Locate the cell with the specified text and output its (X, Y) center coordinate. 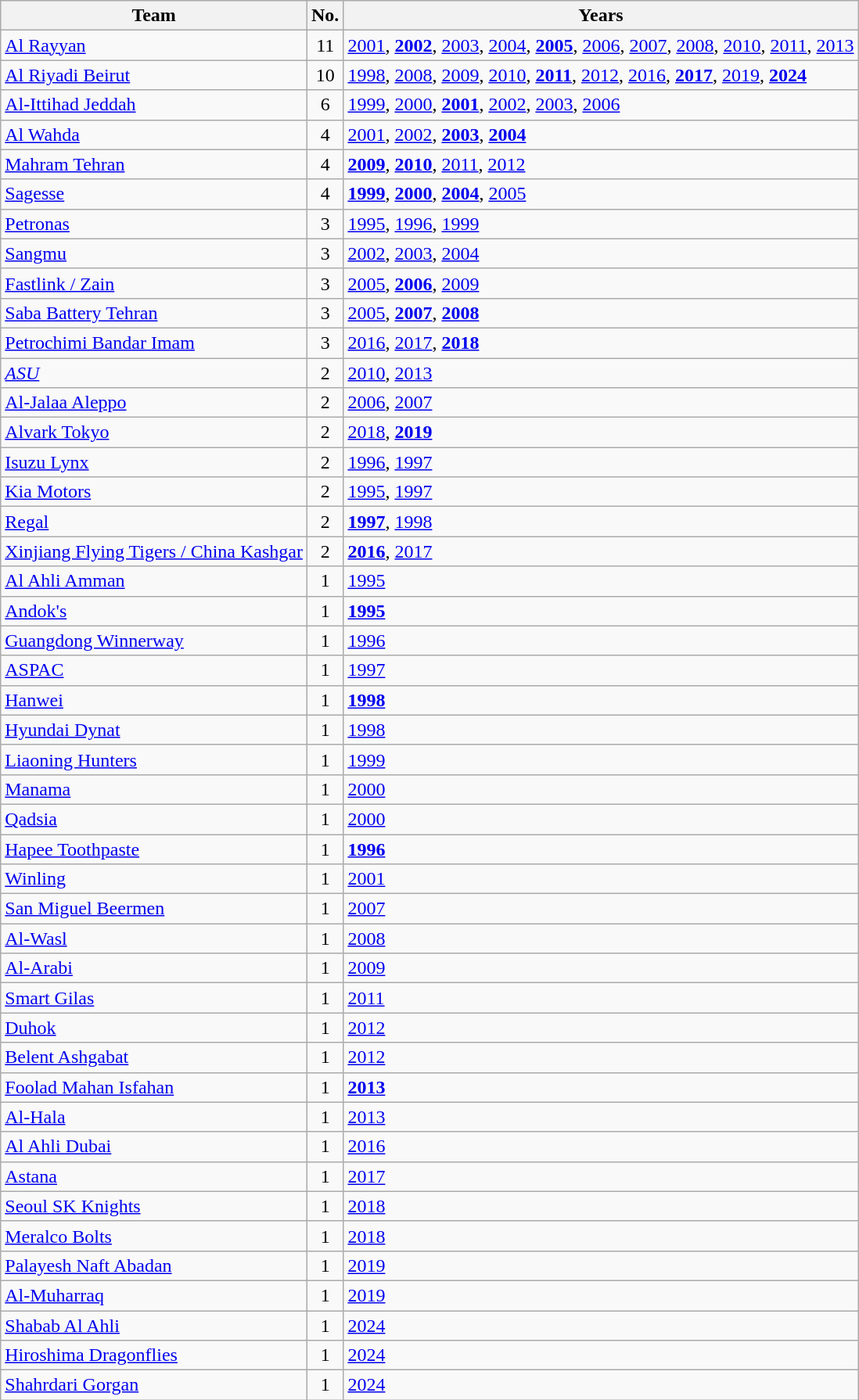
Al Riyadi Beirut (154, 75)
Hanwei (154, 700)
Fastlink / Zain (154, 283)
2017 (601, 1176)
Belent Ashgabat (154, 1057)
2016 (601, 1147)
1999, 2000, 2004, 2005 (601, 194)
Manama (154, 789)
Isuzu Lynx (154, 462)
2016, 2017 (601, 551)
Al-Ittihad Jeddah (154, 105)
Sagesse (154, 194)
2007 (601, 909)
Shahrdari Gorgan (154, 1385)
Xinjiang Flying Tigers / China Kashgar (154, 551)
1995, 1997 (601, 492)
Al-Arabi (154, 968)
Team (154, 16)
11 (325, 45)
1996, 1997 (601, 462)
Regal (154, 522)
Guangdong Winnerway (154, 641)
10 (325, 75)
Qadsia (154, 819)
Al Ahli Dubai (154, 1147)
Shabab Al Ahli (154, 1326)
Al Wahda (154, 135)
2018, 2019 (601, 433)
Seoul SK Knights (154, 1206)
Al Ahli Amman (154, 581)
2016, 2017, 2018 (601, 343)
2005, 2006, 2009 (601, 283)
Smart Gilas (154, 998)
2009, 2010, 2011, 2012 (601, 164)
Palayesh Naft Abadan (154, 1265)
Astana (154, 1176)
Hyundai Dynat (154, 730)
2001, 2002, 2003, 2004, 2005, 2006, 2007, 2008, 2010, 2011, 2013 (601, 45)
1997 (601, 670)
2010, 2013 (601, 373)
Meralco Bolts (154, 1236)
Al Rayyan (154, 45)
6 (325, 105)
2001 (601, 879)
Foolad Mahan Isfahan (154, 1087)
Petrochimi Bandar Imam (154, 343)
Petronas (154, 224)
1999 (601, 759)
Duhok (154, 1028)
Hiroshima Dragonflies (154, 1355)
Alvark Tokyo (154, 433)
2005, 2007, 2008 (601, 313)
ASPAC (154, 670)
ASU (154, 373)
Al-Wasl (154, 939)
Kia Motors (154, 492)
Mahram Tehran (154, 164)
2009 (601, 968)
Sangmu (154, 253)
Andok's (154, 611)
2001, 2002, 2003, 2004 (601, 135)
No. (325, 16)
Al-Muharraq (154, 1295)
Al-Jalaa Aleppo (154, 403)
1997, 1998 (601, 522)
Liaoning Hunters (154, 759)
2002, 2003, 2004 (601, 253)
2008 (601, 939)
San Miguel Beermen (154, 909)
Hapee Toothpaste (154, 849)
Saba Battery Tehran (154, 313)
2011 (601, 998)
Al-Hala (154, 1117)
1999, 2000, 2001, 2002, 2003, 2006 (601, 105)
Winling (154, 879)
2006, 2007 (601, 403)
1995, 1996, 1999 (601, 224)
1998, 2008, 2009, 2010, 2011, 2012, 2016, 2017, 2019, 2024 (601, 75)
Years (601, 16)
